Find where the given text appears and provide that cell's center as (X, Y) coordinate. 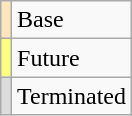
Terminated (72, 96)
Future (72, 58)
Base (72, 20)
